Identify which cell holds the provided text, then report its [X, Y] central coordinate. 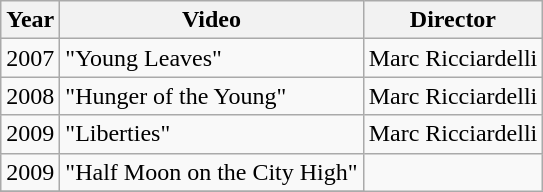
2007 [30, 58]
"Half Moon on the City High" [212, 172]
"Hunger of the Young" [212, 96]
"Liberties" [212, 134]
Video [212, 20]
2008 [30, 96]
Year [30, 20]
Director [453, 20]
"Young Leaves" [212, 58]
